Pinpoint the cell where the given text exists, returning its [X, Y] midpoint coordinate. 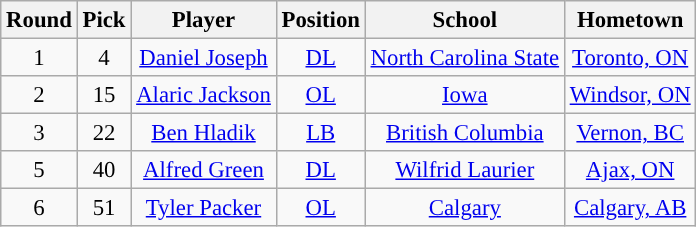
Vernon, BC [630, 133]
6 [39, 208]
5 [39, 170]
Position [320, 20]
North Carolina State [464, 58]
Wilfrid Laurier [464, 170]
22 [104, 133]
Alfred Green [204, 170]
Toronto, ON [630, 58]
51 [104, 208]
Round [39, 20]
Calgary, AB [630, 208]
Hometown [630, 20]
British Columbia [464, 133]
School [464, 20]
Player [204, 20]
Pick [104, 20]
15 [104, 95]
2 [39, 95]
Daniel Joseph [204, 58]
Windsor, ON [630, 95]
4 [104, 58]
LB [320, 133]
Iowa [464, 95]
Ajax, ON [630, 170]
Calgary [464, 208]
Alaric Jackson [204, 95]
3 [39, 133]
Ben Hladik [204, 133]
Tyler Packer [204, 208]
40 [104, 170]
1 [39, 58]
